Pinpoint the cell where the given text exists, returning its [x, y] midpoint coordinate. 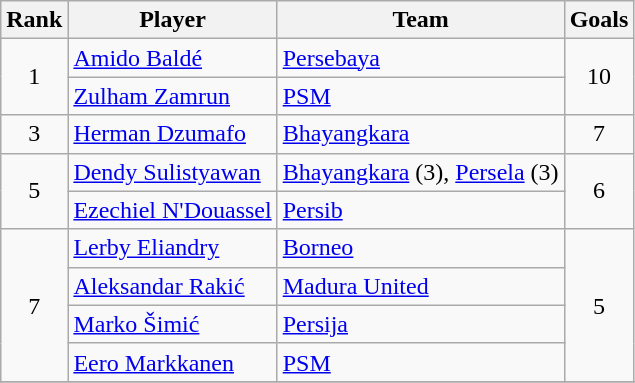
Ezechiel N'Douassel [172, 210]
Madura United [420, 286]
1 [34, 77]
Marko Šimić [172, 324]
Bhayangkara [420, 134]
Bhayangkara (3), Persela (3) [420, 172]
Borneo [420, 248]
Persib [420, 210]
Team [420, 20]
Player [172, 20]
Amido Baldé [172, 58]
Persebaya [420, 58]
10 [599, 77]
Persija [420, 324]
Aleksandar Rakić [172, 286]
Herman Dzumafo [172, 134]
Dendy Sulistyawan [172, 172]
6 [599, 191]
Goals [599, 20]
Rank [34, 20]
Eero Markkanen [172, 362]
Zulham Zamrun [172, 96]
Lerby Eliandry [172, 248]
3 [34, 134]
